Determine the (x, y) coordinate at the center of the cell enclosing the given text.  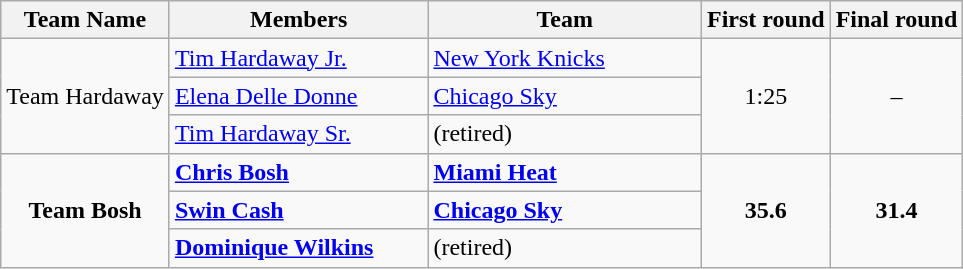
1:25 (766, 96)
35.6 (766, 210)
Team Bosh (86, 210)
Members (298, 20)
Tim Hardaway Sr. (298, 134)
Tim Hardaway Jr. (298, 58)
Team Name (86, 20)
Team (565, 20)
Final round (896, 20)
– (896, 96)
Dominique Wilkins (298, 248)
31.4 (896, 210)
First round (766, 20)
Chris Bosh (298, 172)
Swin Cash (298, 210)
Team Hardaway (86, 96)
Miami Heat (565, 172)
Elena Delle Donne (298, 96)
New York Knicks (565, 58)
